Locate the cell with the specified text and output its [x, y] center coordinate. 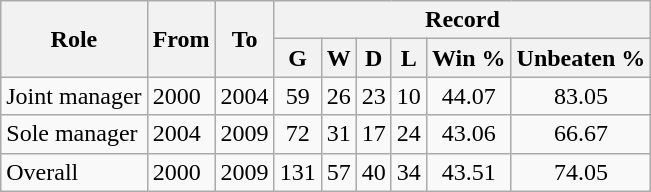
10 [408, 96]
83.05 [581, 96]
W [338, 58]
Overall [74, 172]
L [408, 58]
To [244, 39]
Unbeaten % [581, 58]
59 [298, 96]
17 [374, 134]
23 [374, 96]
43.06 [468, 134]
Joint manager [74, 96]
Sole manager [74, 134]
G [298, 58]
24 [408, 134]
34 [408, 172]
Role [74, 39]
Win % [468, 58]
44.07 [468, 96]
72 [298, 134]
From [181, 39]
57 [338, 172]
D [374, 58]
131 [298, 172]
66.67 [581, 134]
74.05 [581, 172]
Record [462, 20]
31 [338, 134]
26 [338, 96]
40 [374, 172]
43.51 [468, 172]
